Capture the cell that displays the provided text and extract its (X, Y) central coordinate. 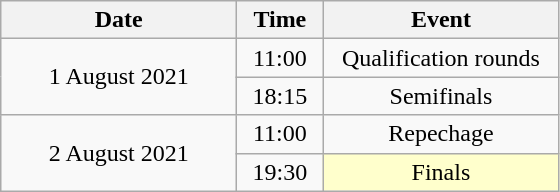
Date (119, 20)
Semifinals (441, 96)
18:15 (280, 96)
1 August 2021 (119, 77)
Event (441, 20)
19:30 (280, 172)
Qualification rounds (441, 58)
Time (280, 20)
2 August 2021 (119, 153)
Repechage (441, 134)
Finals (441, 172)
